Detect which cell encompasses the target text, then output its [X, Y] center coordinate. 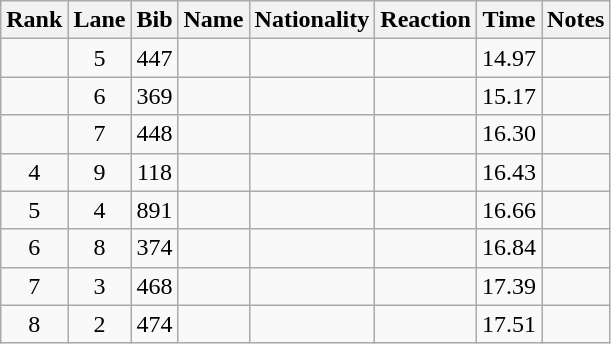
Notes [576, 20]
16.84 [510, 248]
468 [154, 286]
Reaction [426, 20]
15.17 [510, 96]
Rank [34, 20]
2 [100, 324]
447 [154, 58]
Nationality [312, 20]
Name [214, 20]
9 [100, 172]
474 [154, 324]
Time [510, 20]
374 [154, 248]
17.39 [510, 286]
118 [154, 172]
16.66 [510, 210]
14.97 [510, 58]
891 [154, 210]
369 [154, 96]
17.51 [510, 324]
3 [100, 286]
16.30 [510, 134]
16.43 [510, 172]
Lane [100, 20]
Bib [154, 20]
448 [154, 134]
